Provide the [X, Y] coordinate of the cell's center where the given text is located.  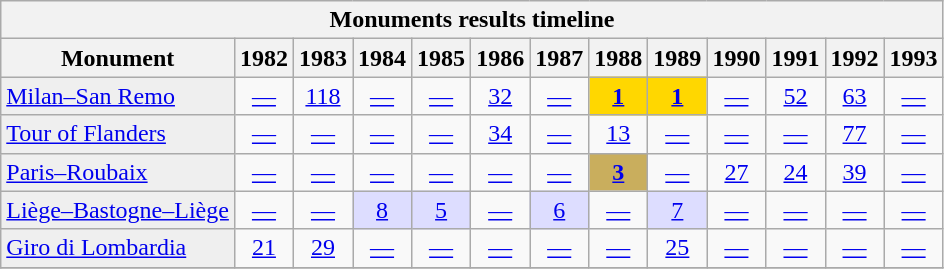
13 [618, 134]
1986 [500, 58]
1991 [796, 58]
7 [678, 210]
1987 [560, 58]
34 [500, 134]
63 [854, 96]
1990 [736, 58]
1993 [914, 58]
24 [796, 172]
118 [322, 96]
Monument [118, 58]
52 [796, 96]
Milan–San Remo [118, 96]
1982 [264, 58]
5 [442, 210]
39 [854, 172]
1988 [618, 58]
1985 [442, 58]
3 [618, 172]
Liège–Bastogne–Liège [118, 210]
Monuments results timeline [472, 20]
1984 [382, 58]
6 [560, 210]
1983 [322, 58]
25 [678, 248]
32 [500, 96]
1992 [854, 58]
8 [382, 210]
Giro di Lombardia [118, 248]
27 [736, 172]
Tour of Flanders [118, 134]
29 [322, 248]
Paris–Roubaix [118, 172]
77 [854, 134]
21 [264, 248]
1989 [678, 58]
